Return (x, y) of the center of cell containing provided text 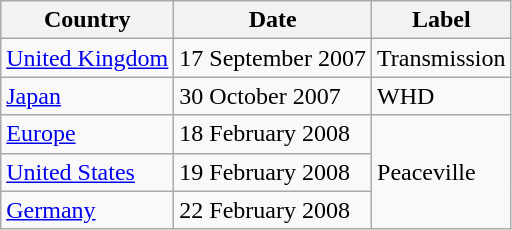
19 February 2008 (273, 172)
Europe (88, 134)
United Kingdom (88, 58)
Date (273, 20)
22 February 2008 (273, 210)
Japan (88, 96)
30 October 2007 (273, 96)
18 February 2008 (273, 134)
Transmission (442, 58)
Country (88, 20)
Peaceville (442, 172)
Germany (88, 210)
WHD (442, 96)
Label (442, 20)
United States (88, 172)
17 September 2007 (273, 58)
